Return [X, Y] of the center of cell containing provided text 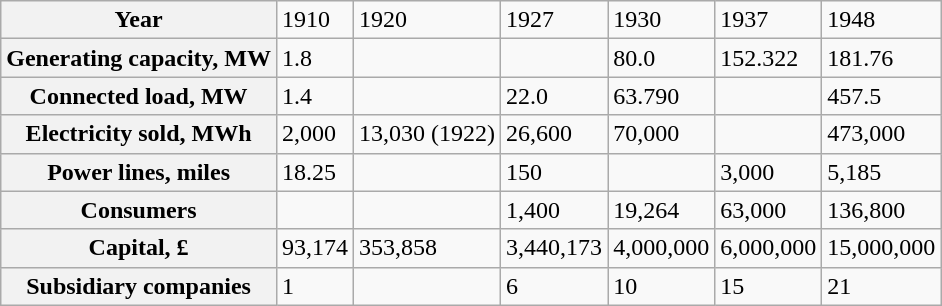
21 [882, 286]
6,000,000 [768, 248]
70,000 [662, 134]
Year [139, 20]
13,030 (1922) [428, 134]
3,440,173 [554, 248]
63,000 [768, 210]
Subsidiary companies [139, 286]
1.4 [314, 96]
Power lines, miles [139, 172]
1948 [882, 20]
Generating capacity, MW [139, 58]
63.790 [662, 96]
2,000 [314, 134]
457.5 [882, 96]
10 [662, 286]
181.76 [882, 58]
Capital, £ [139, 248]
1920 [428, 20]
26,600 [554, 134]
1.8 [314, 58]
1,400 [554, 210]
19,264 [662, 210]
15,000,000 [882, 248]
150 [554, 172]
152.322 [768, 58]
22.0 [554, 96]
4,000,000 [662, 248]
93,174 [314, 248]
1930 [662, 20]
1927 [554, 20]
3,000 [768, 172]
Connected load, MW [139, 96]
Consumers [139, 210]
6 [554, 286]
473,000 [882, 134]
18.25 [314, 172]
136,800 [882, 210]
1910 [314, 20]
1937 [768, 20]
1 [314, 286]
15 [768, 286]
353,858 [428, 248]
5,185 [882, 172]
Electricity sold, MWh [139, 134]
80.0 [662, 58]
